Return the (X, Y) coordinate for the center point of the cell that contains the specified text.  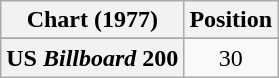
30 (231, 58)
Chart (1977) (92, 20)
Position (231, 20)
US Billboard 200 (92, 58)
